Scan for the cell matching the given text and deliver its [x, y] coordinate at center. 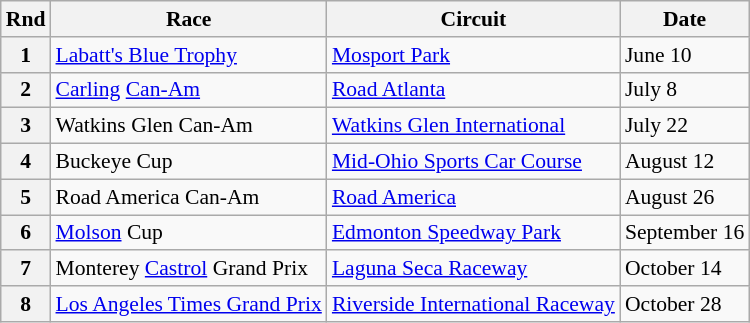
Riverside International Raceway [474, 304]
1 [26, 55]
Watkins Glen Can-Am [188, 126]
Race [188, 19]
5 [26, 197]
Buckeye Cup [188, 162]
Mid-Ohio Sports Car Course [474, 162]
8 [26, 304]
August 12 [684, 162]
October 14 [684, 269]
Date [684, 19]
Road America [474, 197]
7 [26, 269]
July 22 [684, 126]
July 8 [684, 90]
Rnd [26, 19]
June 10 [684, 55]
Road Atlanta [474, 90]
2 [26, 90]
6 [26, 233]
Molson Cup [188, 233]
Laguna Seca Raceway [474, 269]
Monterey Castrol Grand Prix [188, 269]
Carling Can-Am [188, 90]
Mosport Park [474, 55]
3 [26, 126]
August 26 [684, 197]
October 28 [684, 304]
Los Angeles Times Grand Prix [188, 304]
Labatt's Blue Trophy [188, 55]
Watkins Glen International [474, 126]
September 16 [684, 233]
Road America Can-Am [188, 197]
Edmonton Speedway Park [474, 233]
Circuit [474, 19]
4 [26, 162]
